From the cell containing the given text, extract its center point as [x, y] coordinate. 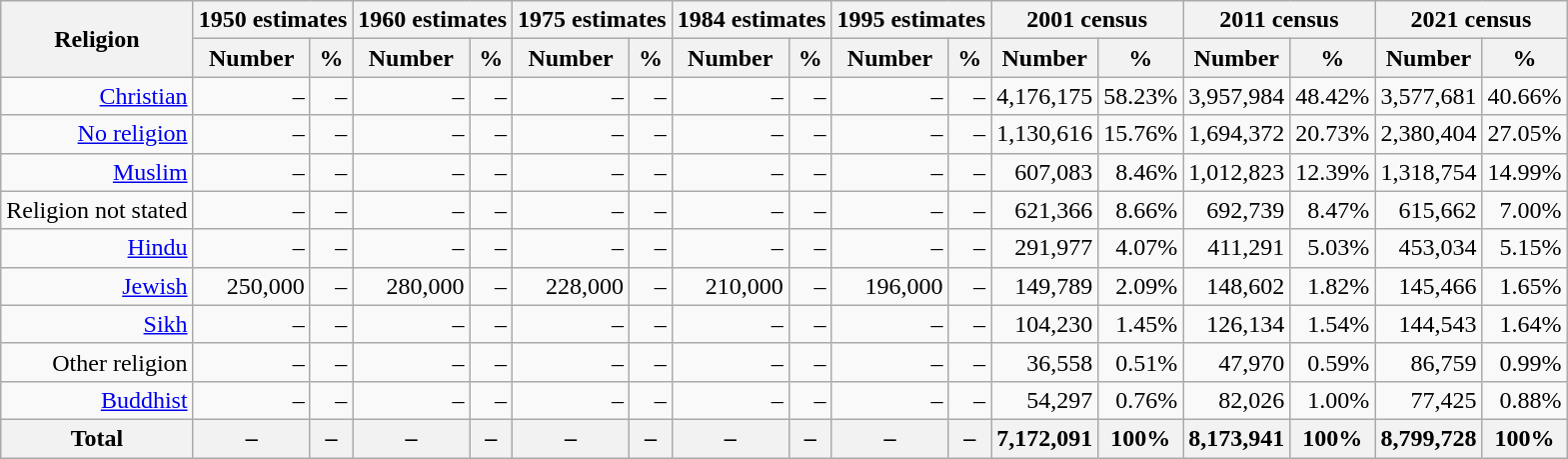
1.82% [1333, 286]
126,134 [1237, 324]
Sikh [97, 324]
144,543 [1429, 324]
1,694,372 [1237, 134]
86,759 [1429, 362]
8,799,728 [1429, 438]
15.76% [1141, 134]
453,034 [1429, 248]
8.46% [1141, 172]
615,662 [1429, 210]
Jewish [97, 286]
4,176,175 [1045, 96]
0.51% [1141, 362]
40.66% [1525, 96]
1.45% [1141, 324]
607,083 [1045, 172]
20.73% [1333, 134]
280,000 [412, 286]
47,970 [1237, 362]
2021 census [1471, 20]
58.23% [1141, 96]
1,012,823 [1237, 172]
Religion not stated [97, 210]
8.47% [1333, 210]
12.39% [1333, 172]
2001 census [1087, 20]
1950 estimates [273, 20]
196,000 [889, 286]
77,425 [1429, 400]
36,558 [1045, 362]
250,000 [252, 286]
7.00% [1525, 210]
1.64% [1525, 324]
1995 estimates [911, 20]
2.09% [1141, 286]
1960 estimates [433, 20]
2011 census [1279, 20]
2,380,404 [1429, 134]
0.99% [1525, 362]
Religion [97, 39]
1,318,754 [1429, 172]
621,366 [1045, 210]
8,173,941 [1237, 438]
149,789 [1045, 286]
4.07% [1141, 248]
Christian [97, 96]
48.42% [1333, 96]
692,739 [1237, 210]
Other religion [97, 362]
3,577,681 [1429, 96]
1984 estimates [752, 20]
No religion [97, 134]
210,000 [730, 286]
14.99% [1525, 172]
291,977 [1045, 248]
Total [97, 438]
Hindu [97, 248]
54,297 [1045, 400]
82,026 [1237, 400]
0.59% [1333, 362]
148,602 [1237, 286]
3,957,984 [1237, 96]
27.05% [1525, 134]
0.88% [1525, 400]
228,000 [572, 286]
1.00% [1333, 400]
1,130,616 [1045, 134]
411,291 [1237, 248]
1.54% [1333, 324]
1975 estimates [593, 20]
5.03% [1333, 248]
7,172,091 [1045, 438]
145,466 [1429, 286]
0.76% [1141, 400]
8.66% [1141, 210]
5.15% [1525, 248]
104,230 [1045, 324]
Muslim [97, 172]
1.65% [1525, 286]
Buddhist [97, 400]
